For the text-containing cell, return its midpoint in [X, Y] coordinate format. 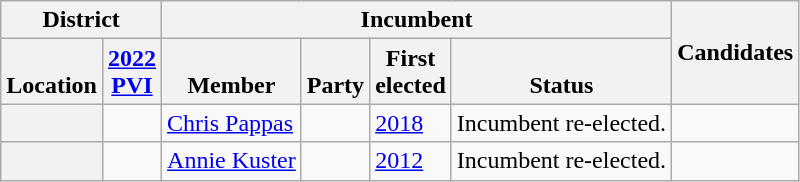
Member [232, 72]
Annie Kuster [232, 161]
Location [52, 72]
Chris Pappas [232, 123]
Party [335, 72]
Incumbent [417, 20]
2012 [411, 161]
District [82, 20]
Candidates [736, 52]
Status [561, 72]
2022PVI [132, 72]
2018 [411, 123]
Firstelected [411, 72]
